Determine the [x, y] coordinate at the center of the cell enclosing the given text.  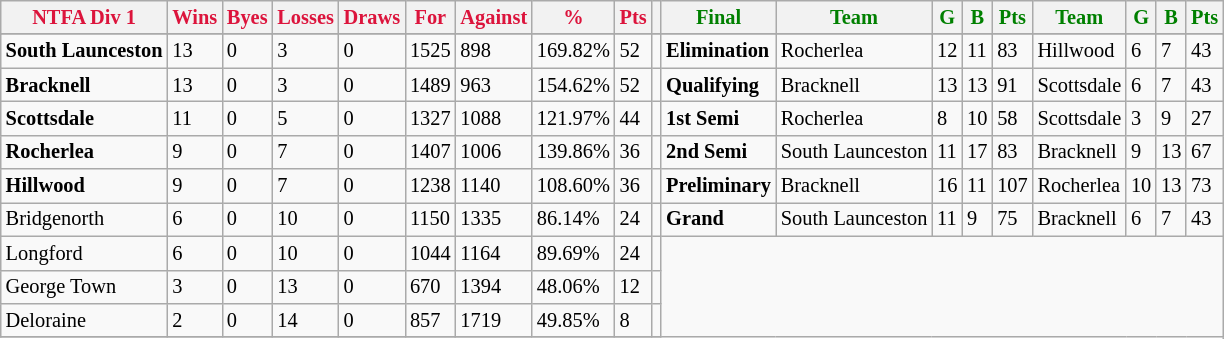
Losses [305, 17]
1150 [430, 219]
Wins [194, 17]
154.62% [574, 85]
George Town [84, 287]
48.06% [574, 287]
58 [1012, 118]
Qualifying [718, 85]
Draws [372, 17]
73 [1204, 186]
107 [1012, 186]
169.82% [574, 51]
1407 [430, 152]
Elimination [718, 51]
44 [634, 118]
5 [305, 118]
1327 [430, 118]
2nd Semi [718, 152]
1335 [494, 219]
1044 [430, 253]
14 [305, 320]
2 [194, 320]
49.85% [574, 320]
Final [718, 17]
1st Semi [718, 118]
NTFA Div 1 [84, 17]
108.60% [574, 186]
Longford [84, 253]
Grand [718, 219]
139.86% [574, 152]
89.69% [574, 253]
86.14% [574, 219]
1525 [430, 51]
1719 [494, 320]
963 [494, 85]
% [574, 17]
16 [947, 186]
For [430, 17]
27 [1204, 118]
1238 [430, 186]
121.97% [574, 118]
670 [430, 287]
1489 [430, 85]
857 [430, 320]
898 [494, 51]
1164 [494, 253]
75 [1012, 219]
Byes [247, 17]
1006 [494, 152]
Bridgenorth [84, 219]
1140 [494, 186]
17 [977, 152]
67 [1204, 152]
Against [494, 17]
1088 [494, 118]
Deloraine [84, 320]
1394 [494, 287]
Preliminary [718, 186]
91 [1012, 85]
